For the text-containing cell, return its midpoint in [X, Y] coordinate format. 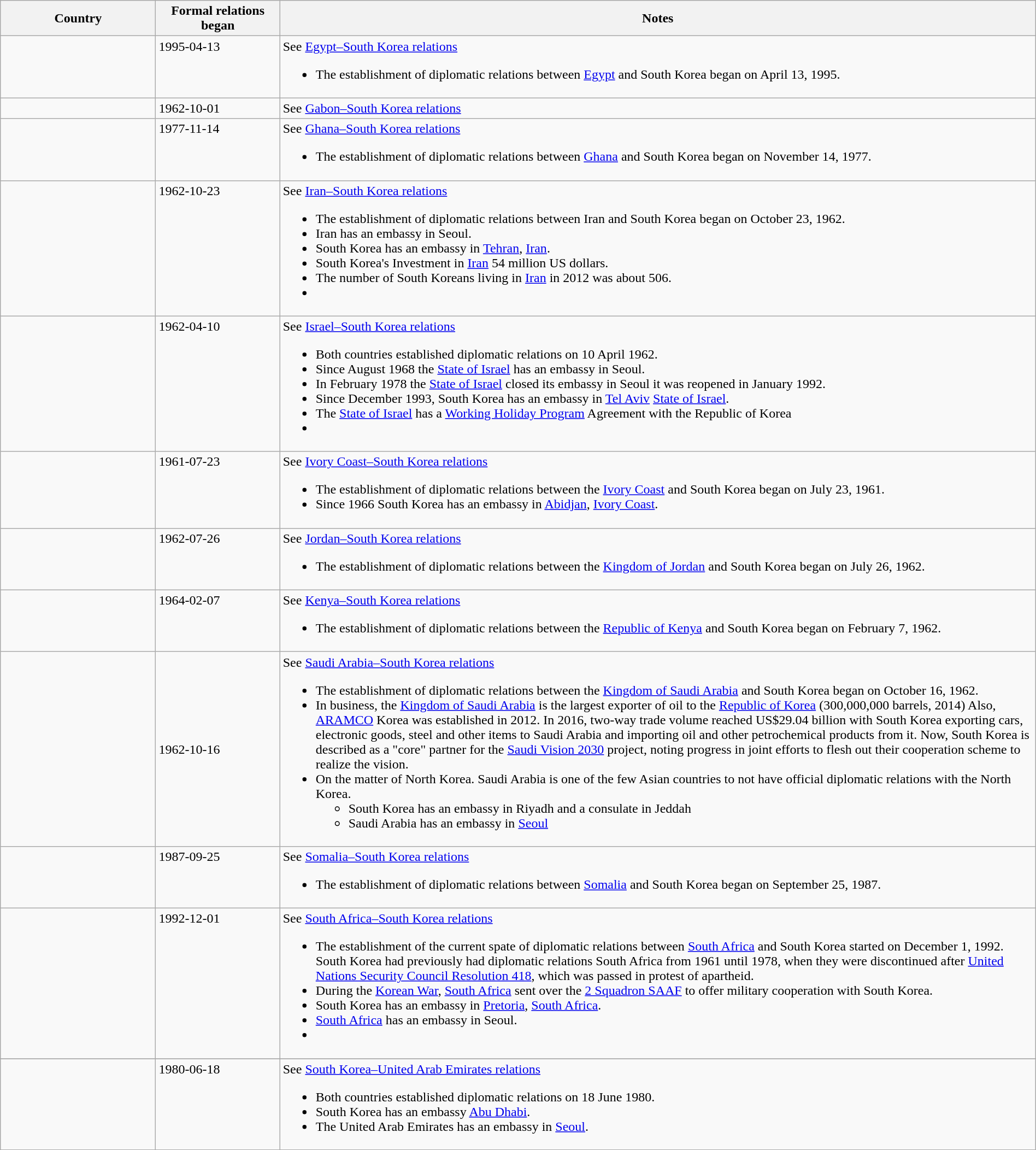
Country [78, 19]
See Jordan–South Korea relationsThe establishment of diplomatic relations between the Kingdom of Jordan and South Korea began on July 26, 1962. [658, 559]
See Somalia–South Korea relationsThe establishment of diplomatic relations between Somalia and South Korea began on September 25, 1987. [658, 877]
1987-09-25 [217, 877]
1962-07-26 [217, 559]
See Kenya–South Korea relationsThe establishment of diplomatic relations between the Republic of Kenya and South Korea began on February 7, 1962. [658, 621]
1962-10-01 [217, 108]
Notes [658, 19]
1992-12-01 [217, 983]
1962-04-10 [217, 384]
1995-04-13 [217, 67]
1962-10-23 [217, 248]
1961-07-23 [217, 490]
1980-06-18 [217, 1104]
1964-02-07 [217, 621]
See Egypt–South Korea relationsThe establishment of diplomatic relations between Egypt and South Korea began on April 13, 1995. [658, 67]
1977-11-14 [217, 150]
See Ghana–South Korea relationsThe establishment of diplomatic relations between Ghana and South Korea began on November 14, 1977. [658, 150]
See Gabon–South Korea relations [658, 108]
Formal relations began [217, 19]
1962-10-16 [217, 749]
